Determine the [x, y] coordinate at the center of the cell enclosing the given text.  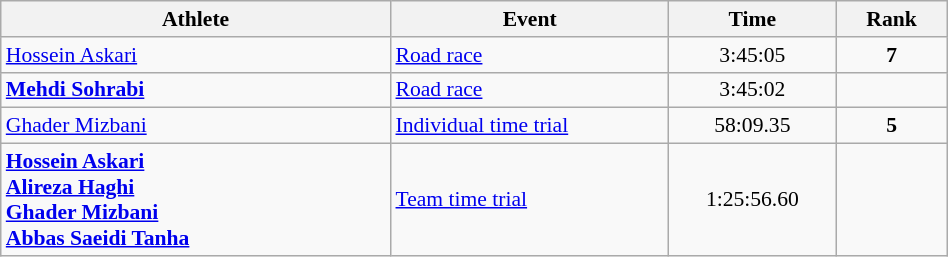
Individual time trial [529, 126]
Athlete [196, 19]
Event [529, 19]
Time [752, 19]
Ghader Mizbani [196, 126]
Hossein AskariAlireza HaghiGhader MizbaniAbbas Saeidi Tanha [196, 200]
58:09.35 [752, 126]
Rank [892, 19]
Mehdi Sohrabi [196, 90]
5 [892, 126]
Team time trial [529, 200]
3:45:02 [752, 90]
Hossein Askari [196, 55]
7 [892, 55]
1:25:56.60 [752, 200]
3:45:05 [752, 55]
